From the cell containing the given text, extract its center point as [x, y] coordinate. 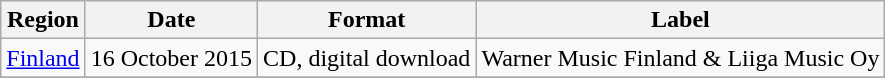
Label [680, 20]
Date [171, 20]
Finland [43, 58]
Warner Music Finland & Liiga Music Oy [680, 58]
Region [43, 20]
16 October 2015 [171, 58]
Format [367, 20]
CD, digital download [367, 58]
